Extract the [x, y] coordinate from the center of the cell holding the provided text.  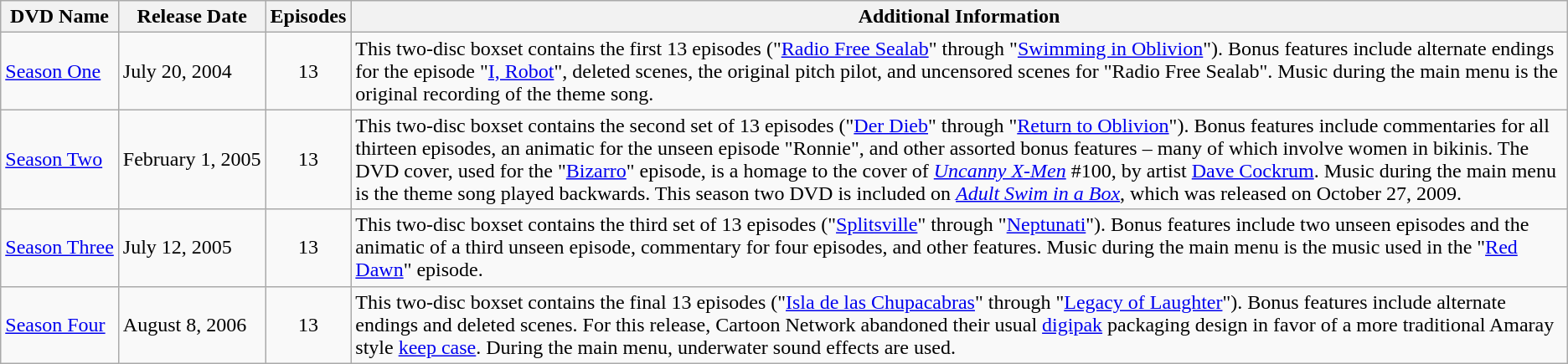
Season One [60, 71]
Season Two [60, 159]
July 20, 2004 [192, 71]
Season Four [60, 325]
Episodes [308, 17]
Season Three [60, 248]
July 12, 2005 [192, 248]
February 1, 2005 [192, 159]
Release Date [192, 17]
DVD Name [60, 17]
Additional Information [959, 17]
August 8, 2006 [192, 325]
